Capture the cell that displays the provided text and extract its [x, y] central coordinate. 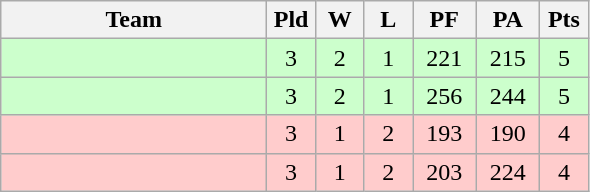
203 [444, 172]
PA [508, 20]
Pld [292, 20]
Team [134, 20]
PF [444, 20]
224 [508, 172]
190 [508, 134]
256 [444, 96]
221 [444, 58]
244 [508, 96]
215 [508, 58]
L [388, 20]
Pts [564, 20]
193 [444, 134]
W [340, 20]
